Locate the cell with the specified text and output its (x, y) center coordinate. 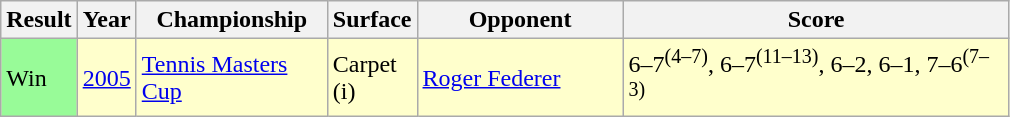
6–7(4–7), 6–7(11–13), 6–2, 6–1, 7–6(7–3) (816, 78)
Roger Federer (520, 78)
2005 (106, 78)
Tennis Masters Cup (232, 78)
Opponent (520, 20)
Result (39, 20)
Win (39, 78)
Year (106, 20)
Carpet (i) (372, 78)
Surface (372, 20)
Score (816, 20)
Championship (232, 20)
